Scan for the cell matching the given text and deliver its (x, y) coordinate at center. 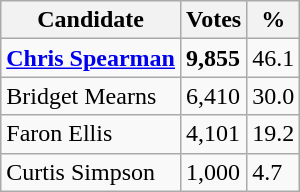
Faron Ellis (91, 134)
9,855 (213, 58)
Curtis Simpson (91, 172)
19.2 (274, 134)
4,101 (213, 134)
Chris Spearman (91, 58)
4.7 (274, 172)
30.0 (274, 96)
Votes (213, 20)
Bridget Mearns (91, 96)
Candidate (91, 20)
% (274, 20)
1,000 (213, 172)
6,410 (213, 96)
46.1 (274, 58)
